Find where the given text appears and provide that cell's center as [x, y] coordinate. 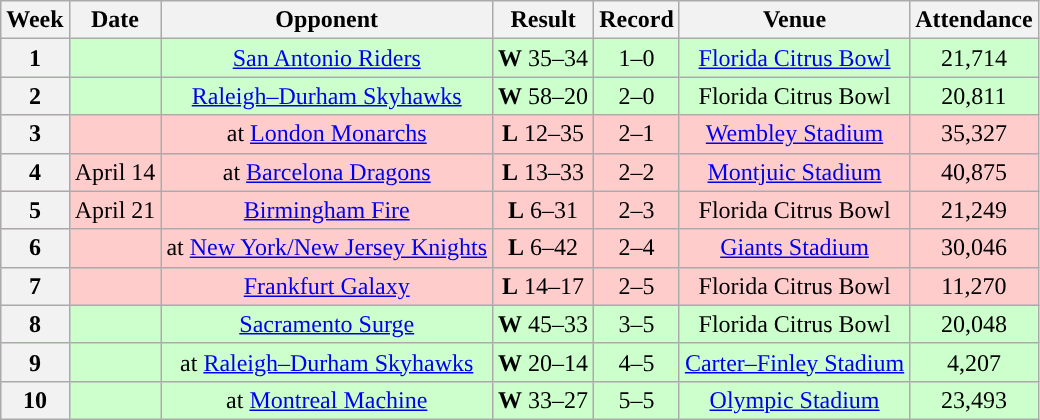
1–0 [637, 58]
W 58–20 [544, 96]
Montjuic Stadium [794, 172]
6 [35, 248]
Result [544, 20]
21,714 [974, 58]
3–5 [637, 324]
2–3 [637, 210]
L 14–17 [544, 286]
2–2 [637, 172]
11,270 [974, 286]
7 [35, 286]
40,875 [974, 172]
L 13–33 [544, 172]
1 [35, 58]
W 35–34 [544, 58]
20,811 [974, 96]
Birmingham Fire [327, 210]
Olympic Stadium [794, 400]
Opponent [327, 20]
at Barcelona Dragons [327, 172]
23,493 [974, 400]
at New York/New Jersey Knights [327, 248]
Giants Stadium [794, 248]
9 [35, 362]
3 [35, 134]
W 20–14 [544, 362]
Date [115, 20]
W 33–27 [544, 400]
April 21 [115, 210]
Carter–Finley Stadium [794, 362]
30,046 [974, 248]
April 14 [115, 172]
2–0 [637, 96]
2–4 [637, 248]
4 [35, 172]
4,207 [974, 362]
20,048 [974, 324]
Raleigh–Durham Skyhawks [327, 96]
8 [35, 324]
2 [35, 96]
Attendance [974, 20]
21,249 [974, 210]
4–5 [637, 362]
L 6–31 [544, 210]
Sacramento Surge [327, 324]
Venue [794, 20]
at Montreal Machine [327, 400]
2–1 [637, 134]
W 45–33 [544, 324]
Week [35, 20]
10 [35, 400]
35,327 [974, 134]
Wembley Stadium [794, 134]
Record [637, 20]
5 [35, 210]
L 6–42 [544, 248]
at Raleigh–Durham Skyhawks [327, 362]
San Antonio Riders [327, 58]
2–5 [637, 286]
L 12–35 [544, 134]
Frankfurt Galaxy [327, 286]
at London Monarchs [327, 134]
5–5 [637, 400]
